Pinpoint the cell where the given text exists, returning its (X, Y) midpoint coordinate. 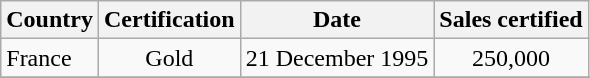
Country (50, 20)
France (50, 58)
21 December 1995 (337, 58)
Certification (169, 20)
Sales certified (511, 20)
Date (337, 20)
250,000 (511, 58)
Gold (169, 58)
